Extract the (X, Y) coordinate from the center of the cell holding the provided text.  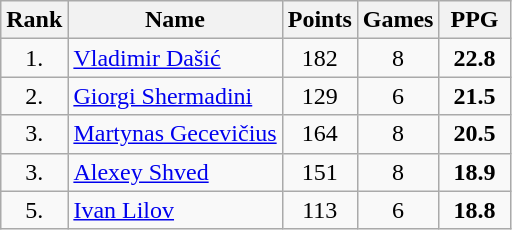
22.8 (474, 58)
Name (175, 20)
113 (320, 210)
2. (34, 96)
18.9 (474, 172)
Vladimir Dašić (175, 58)
PPG (474, 20)
21.5 (474, 96)
182 (320, 58)
Ivan Lilov (175, 210)
1. (34, 58)
Points (320, 20)
Alexey Shved (175, 172)
5. (34, 210)
18.8 (474, 210)
Giorgi Shermadini (175, 96)
129 (320, 96)
Games (398, 20)
Martynas Gecevičius (175, 134)
Rank (34, 20)
164 (320, 134)
20.5 (474, 134)
151 (320, 172)
